Search for the cell housing the specified text and yield its (x, y) center coordinate. 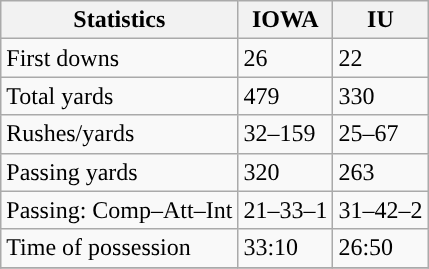
Time of possession (120, 248)
479 (286, 96)
330 (380, 96)
Total yards (120, 96)
22 (380, 58)
Passing yards (120, 172)
21–33–1 (286, 210)
IOWA (286, 20)
32–159 (286, 134)
263 (380, 172)
First downs (120, 58)
31–42–2 (380, 210)
26:50 (380, 248)
Passing: Comp–Att–Int (120, 210)
25–67 (380, 134)
Rushes/yards (120, 134)
IU (380, 20)
Statistics (120, 20)
26 (286, 58)
320 (286, 172)
33:10 (286, 248)
